Determine the [x, y] coordinate at the center of the cell enclosing the given text.  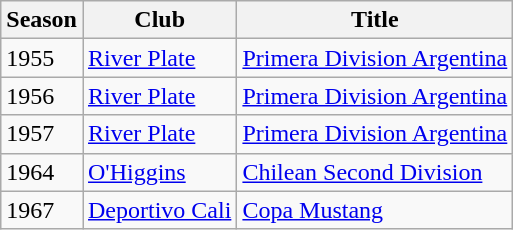
Copa Mustang [375, 210]
1967 [42, 210]
Club [159, 20]
Title [375, 20]
1964 [42, 172]
1957 [42, 134]
Chilean Second Division [375, 172]
1956 [42, 96]
1955 [42, 58]
Season [42, 20]
O'Higgins [159, 172]
Deportivo Cali [159, 210]
